Provide the [x, y] coordinate of the cell's center where the given text is located.  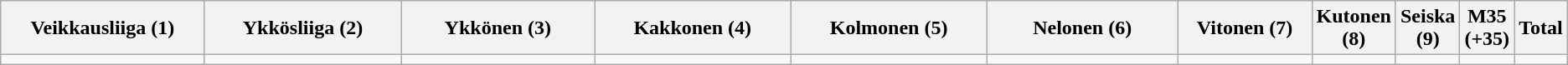
Nelonen (6) [1082, 28]
Total [1541, 28]
Vitonen (7) [1245, 28]
Kakkonen (4) [693, 28]
M35 (+35) [1488, 28]
Ykkönen (3) [498, 28]
Ykkösliiga (2) [303, 28]
Kolmonen (5) [889, 28]
Seiska (9) [1427, 28]
Veikkausliiga (1) [102, 28]
Kutonen (8) [1354, 28]
